From the cell containing the given text, extract its center point as [x, y] coordinate. 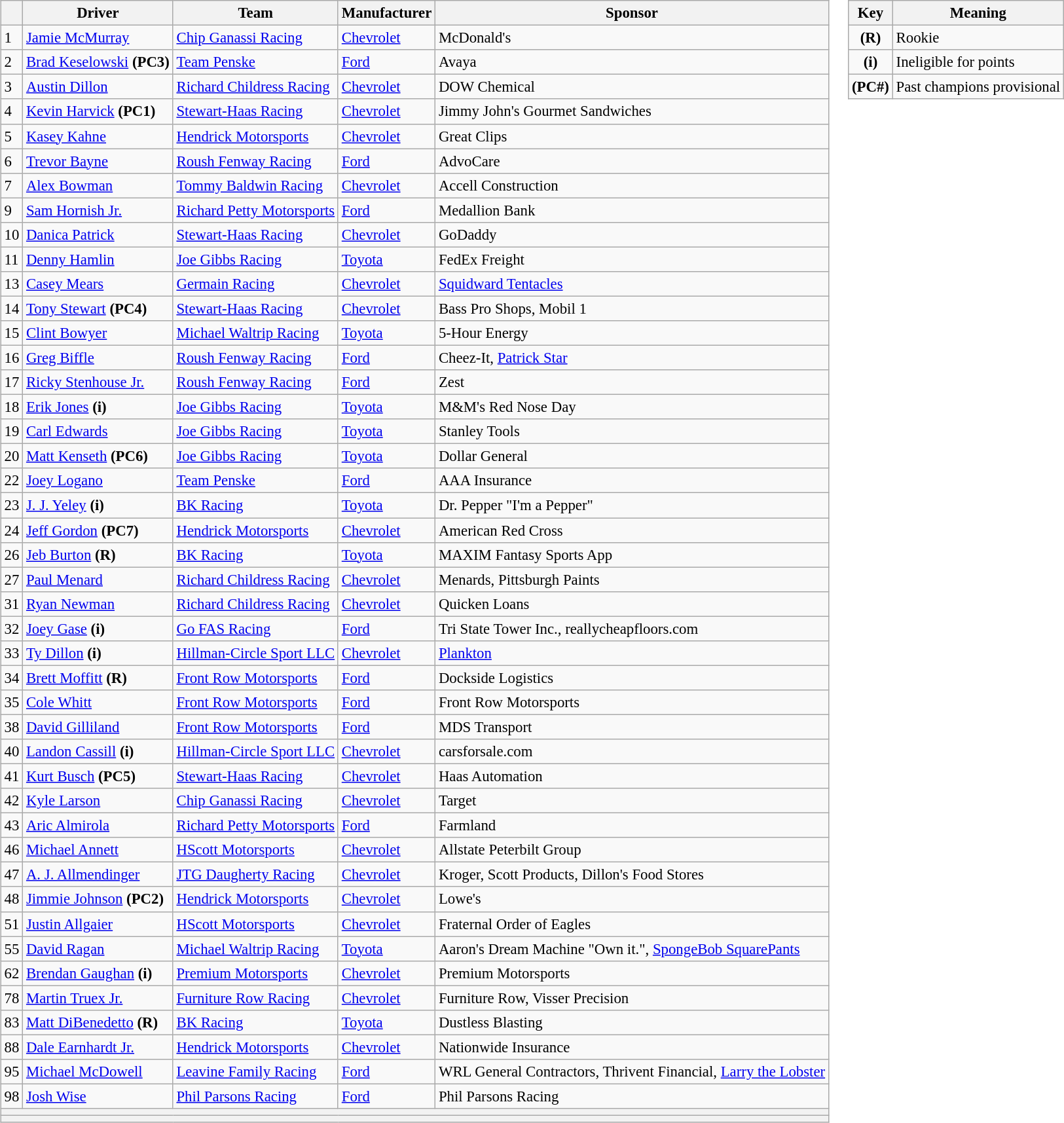
Haas Automation [633, 776]
Manufacturer [386, 13]
Stanley Tools [633, 432]
23 [12, 506]
Cole Whitt [98, 703]
16 [12, 358]
6 [12, 161]
83 [12, 1022]
1 [12, 38]
Tony Stewart (PC4) [98, 308]
carsforsale.com [633, 752]
Justin Allgaier [98, 924]
Kyle Larson [98, 801]
(R) [871, 38]
Kroger, Scott Products, Dillon's Food Stores [633, 875]
Ricky Stenhouse Jr. [98, 382]
Brad Keselowski (PC3) [98, 62]
Casey Mears [98, 284]
David Ragan [98, 949]
Dockside Logistics [633, 678]
Driver [98, 13]
62 [12, 973]
Austin Dillon [98, 87]
32 [12, 629]
Matt Kenseth (PC6) [98, 456]
Michael McDowell [98, 1072]
American Red Cross [633, 530]
(PC#) [871, 87]
Matt DiBenedetto (R) [98, 1022]
Great Clips [633, 136]
M&M's Red Nose Day [633, 407]
26 [12, 555]
Ryan Newman [98, 604]
Kurt Busch (PC5) [98, 776]
Farmland [633, 826]
Past champions provisional [978, 87]
David Gilliland [98, 727]
Quicken Loans [633, 604]
Aric Almirola [98, 826]
Dustless Blasting [633, 1022]
24 [12, 530]
MAXIM Fantasy Sports App [633, 555]
20 [12, 456]
Fraternal Order of Eagles [633, 924]
Jeff Gordon (PC7) [98, 530]
42 [12, 801]
27 [12, 580]
Brett Moffitt (R) [98, 678]
Trevor Bayne [98, 161]
Martin Truex Jr. [98, 998]
Dale Earnhardt Jr. [98, 1047]
17 [12, 382]
15 [12, 333]
33 [12, 653]
Tri State Tower Inc., reallycheapfloors.com [633, 629]
5-Hour Energy [633, 333]
Jimmy John's Gourmet Sandwiches [633, 111]
Furniture Row, Visser Precision [633, 998]
38 [12, 727]
Greg Biffle [98, 358]
14 [12, 308]
3 [12, 87]
Bass Pro Shops, Mobil 1 [633, 308]
GoDaddy [633, 234]
18 [12, 407]
88 [12, 1047]
55 [12, 949]
Zest [633, 382]
Jimmie Johnson (PC2) [98, 899]
Target [633, 801]
McDonald's [633, 38]
MDS Transport [633, 727]
Sponsor [633, 13]
Carl Edwards [98, 432]
Josh Wise [98, 1096]
Denny Hamlin [98, 259]
78 [12, 998]
98 [12, 1096]
35 [12, 703]
DOW Chemical [633, 87]
FedEx Freight [633, 259]
AdvoCare [633, 161]
Jamie McMurray [98, 38]
Erik Jones (i) [98, 407]
Cheez-It, Patrick Star [633, 358]
Dr. Pepper "I'm a Pepper" [633, 506]
Leavine Family Racing [255, 1072]
Accell Construction [633, 185]
Ty Dillon (i) [98, 653]
Joey Gase (i) [98, 629]
11 [12, 259]
Nationwide Insurance [633, 1047]
A. J. Allmendinger [98, 875]
Squidward Tentacles [633, 284]
WRL General Contractors, Thrivent Financial, Larry the Lobster [633, 1072]
43 [12, 826]
9 [12, 210]
2 [12, 62]
J. J. Yeley (i) [98, 506]
Ineligible for points [978, 62]
4 [12, 111]
JTG Daugherty Racing [255, 875]
Tommy Baldwin Racing [255, 185]
Kasey Kahne [98, 136]
Germain Racing [255, 284]
AAA Insurance [633, 481]
Dollar General [633, 456]
Sam Hornish Jr. [98, 210]
Paul Menard [98, 580]
Jeb Burton (R) [98, 555]
Avaya [633, 62]
Brendan Gaughan (i) [98, 973]
Key [871, 13]
31 [12, 604]
19 [12, 432]
Allstate Peterbilt Group [633, 850]
Menards, Pittsburgh Paints [633, 580]
Plankton [633, 653]
34 [12, 678]
41 [12, 776]
51 [12, 924]
Alex Bowman [98, 185]
Aaron's Dream Machine "Own it.", SpongeBob SquarePants [633, 949]
13 [12, 284]
10 [12, 234]
Team [255, 13]
Meaning [978, 13]
Lowe's [633, 899]
Furniture Row Racing [255, 998]
Joey Logano [98, 481]
Danica Patrick [98, 234]
Landon Cassill (i) [98, 752]
5 [12, 136]
Go FAS Racing [255, 629]
47 [12, 875]
40 [12, 752]
48 [12, 899]
Michael Annett [98, 850]
Rookie [978, 38]
(i) [871, 62]
7 [12, 185]
Medallion Bank [633, 210]
22 [12, 481]
46 [12, 850]
Kevin Harvick (PC1) [98, 111]
95 [12, 1072]
Clint Bowyer [98, 333]
